Identify which cell holds the provided text, then report its [X, Y] central coordinate. 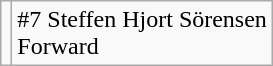
#7 Steffen Hjort SörensenForward [142, 34]
